Extract the (x, y) coordinate from the center of the cell holding the provided text.  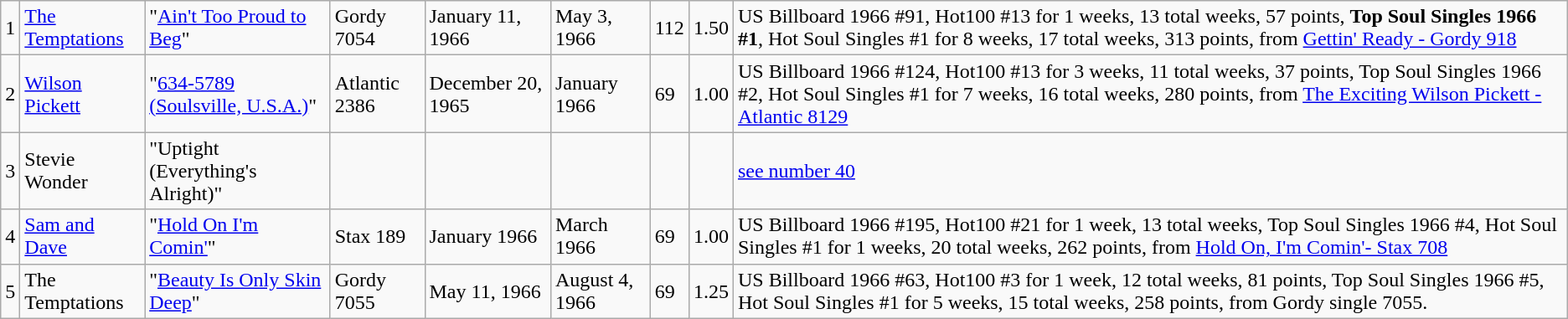
Sam and Dave (82, 236)
May 11, 1966 (487, 291)
"Ain't Too Proud to Beg" (238, 28)
5 (10, 291)
Atlantic 2386 (377, 94)
December 20, 1965 (487, 94)
2 (10, 94)
"Beauty Is Only Skin Deep" (238, 291)
3 (10, 171)
see number 40 (1150, 171)
1 (10, 28)
Stax 189 (377, 236)
Wilson Pickett (82, 94)
112 (669, 28)
1.25 (710, 291)
Gordy 7055 (377, 291)
"634-5789 (Soulsville, U.S.A.)" (238, 94)
August 4, 1966 (600, 291)
1.50 (710, 28)
January 11, 1966 (487, 28)
"Hold On I'm Comin'" (238, 236)
Stevie Wonder (82, 171)
March 1966 (600, 236)
Gordy 7054 (377, 28)
"Uptight (Everything's Alright)" (238, 171)
4 (10, 236)
May 3, 1966 (600, 28)
